Provide the [x, y] coordinate of the cell's center where the given text is located.  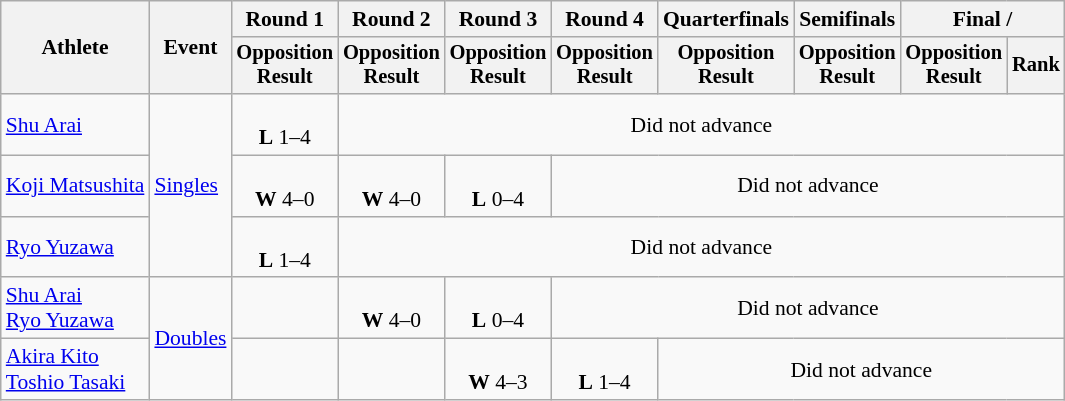
Shu Arai [76, 124]
Ryo Yuzawa [76, 248]
Round 4 [604, 19]
Final / [982, 19]
Round 2 [392, 19]
Rank [1036, 66]
Doubles [190, 339]
Shu AraiRyo Yuzawa [76, 308]
Athlete [76, 48]
Semifinals [848, 19]
Round 1 [284, 19]
Round 3 [498, 19]
Singles [190, 186]
Koji Matsushita [76, 186]
Event [190, 48]
W 4–3 [498, 370]
Quarterfinals [726, 19]
Akira KitoToshio Tasaki [76, 370]
